Capture the cell that displays the provided text and extract its [x, y] central coordinate. 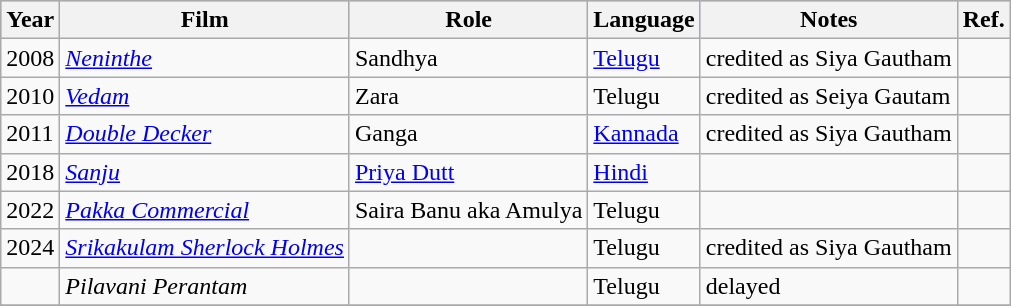
Role [468, 20]
Priya Dutt [468, 172]
Sandhya [468, 58]
Pakka Commercial [205, 210]
Saira Banu aka Amulya [468, 210]
Ganga [468, 134]
2024 [30, 248]
Film [205, 20]
Pilavani Perantam [205, 286]
Kannada [644, 134]
Hindi [644, 172]
2011 [30, 134]
Neninthe [205, 58]
2008 [30, 58]
Zara [468, 96]
2010 [30, 96]
Double Decker [205, 134]
2022 [30, 210]
Sanju [205, 172]
Ref. [984, 20]
Srikakulam Sherlock Holmes [205, 248]
Language [644, 20]
Vedam [205, 96]
Year [30, 20]
Notes [828, 20]
2018 [30, 172]
credited as Seiya Gautam [828, 96]
delayed [828, 286]
